Return the (x, y) coordinate for the center point of the cell that contains the specified text.  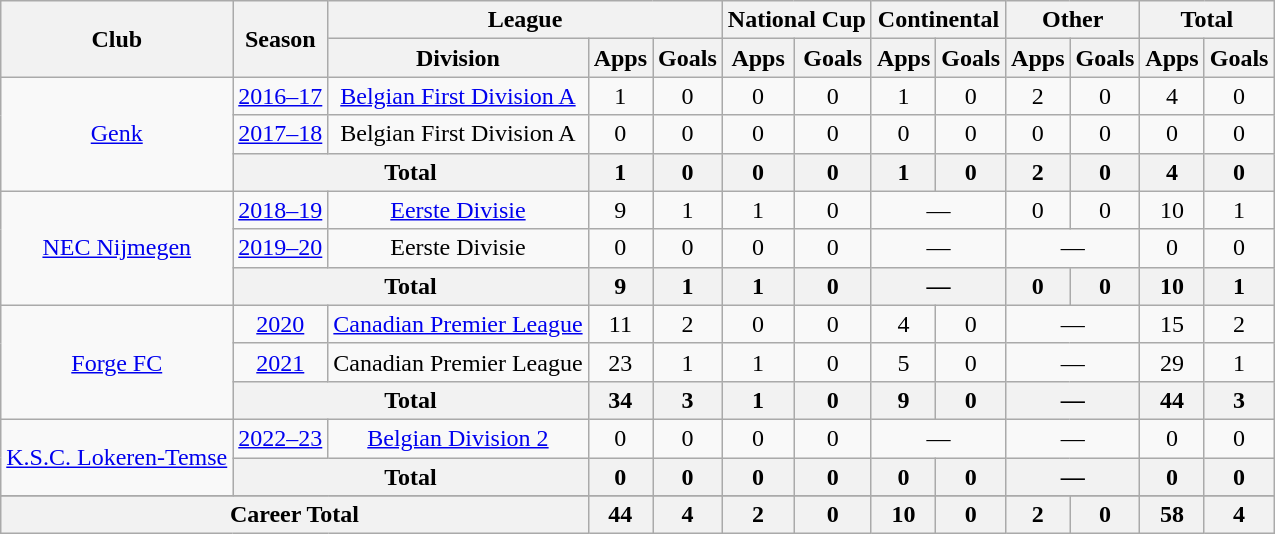
2017–18 (280, 134)
2020 (280, 324)
2016–17 (280, 96)
League (525, 20)
Division (458, 58)
11 (620, 324)
2019–20 (280, 248)
15 (1172, 324)
K.S.C. Lokeren-Temse (117, 457)
Career Total (294, 515)
29 (1172, 362)
Club (117, 39)
Continental (938, 20)
National Cup (796, 20)
Belgian Division 2 (458, 438)
2021 (280, 362)
2018–19 (280, 210)
2022–23 (280, 438)
Forge FC (117, 362)
Season (280, 39)
5 (903, 362)
NEC Nijmegen (117, 248)
Genk (117, 134)
23 (620, 362)
Other (1073, 20)
58 (1172, 515)
34 (620, 400)
